For the text-containing cell, return its midpoint in (X, Y) coordinate format. 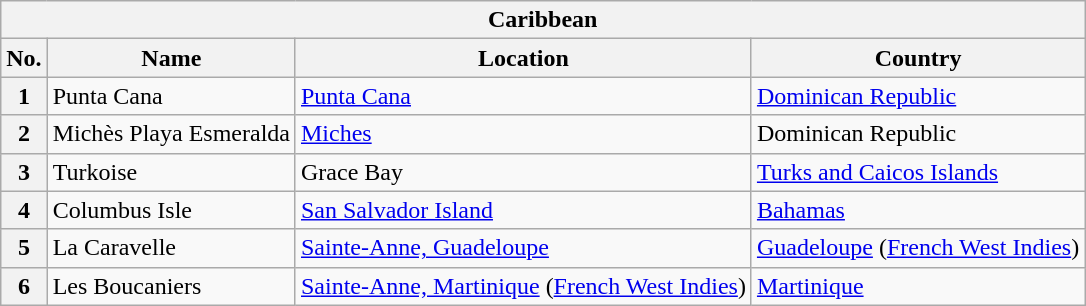
Sainte-Anne, Martinique (French West Indies) (523, 286)
6 (24, 286)
Grace Bay (523, 172)
La Caravelle (171, 248)
Turkoise (171, 172)
Name (171, 58)
Sainte-Anne, Guadeloupe (523, 248)
San Salvador Island (523, 210)
No. (24, 58)
Miches (523, 134)
Guadeloupe (French West Indies) (918, 248)
Country (918, 58)
Turks and Caicos Islands (918, 172)
5 (24, 248)
2 (24, 134)
Caribbean (543, 20)
1 (24, 96)
Michès Playa Esmeralda (171, 134)
3 (24, 172)
Location (523, 58)
4 (24, 210)
Martinique (918, 286)
Les Boucaniers (171, 286)
Bahamas (918, 210)
Columbus Isle (171, 210)
